Scan for the cell matching the given text and deliver its [X, Y] coordinate at center. 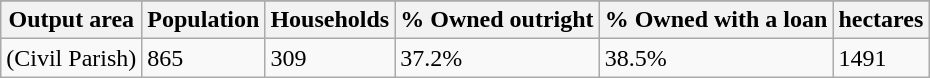
hectares [881, 20]
Population [204, 20]
(Civil Parish) [72, 58]
38.5% [716, 58]
37.2% [497, 58]
Households [330, 20]
1491 [881, 58]
Output area [72, 20]
865 [204, 58]
% Owned outright [497, 20]
% Owned with a loan [716, 20]
309 [330, 58]
